Extract the [x, y] coordinate from the center of the cell holding the provided text.  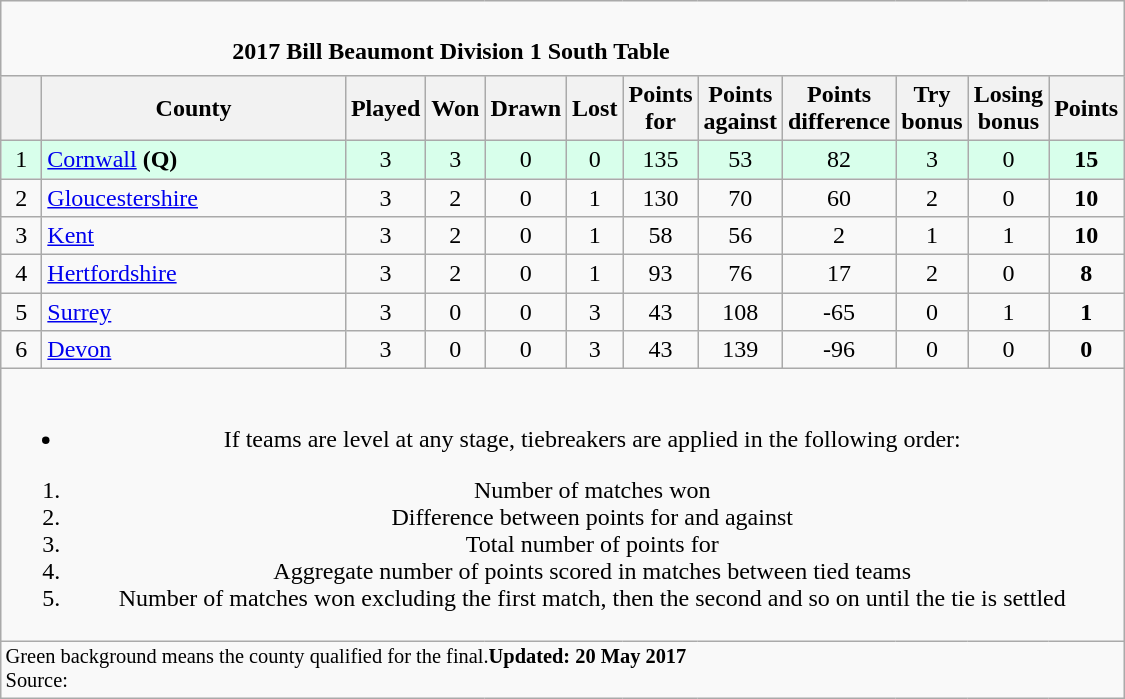
Drawn [526, 108]
53 [740, 159]
56 [740, 236]
Points difference [838, 108]
Hertfordshire [194, 274]
Cornwall (Q) [194, 159]
17 [838, 274]
Points for [660, 108]
76 [740, 274]
139 [740, 350]
Kent [194, 236]
Devon [194, 350]
8 [1086, 274]
Points [1086, 108]
4 [22, 274]
135 [660, 159]
6 [22, 350]
Points against [740, 108]
70 [740, 197]
Surrey [194, 312]
58 [660, 236]
Won [456, 108]
Gloucestershire [194, 197]
Green background means the county qualified for the final.Updated: 20 May 2017Source: [562, 670]
93 [660, 274]
-65 [838, 312]
County [194, 108]
15 [1086, 159]
Played [385, 108]
Lost [595, 108]
-96 [838, 350]
60 [838, 197]
Losing bonus [1008, 108]
82 [838, 159]
5 [22, 312]
Try bonus [932, 108]
130 [660, 197]
108 [740, 312]
